Return the (X, Y) coordinate for the center point of the cell that contains the specified text.  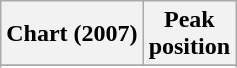
Chart (2007) (72, 34)
Peakposition (189, 34)
